For the text-containing cell, return its midpoint in (x, y) coordinate format. 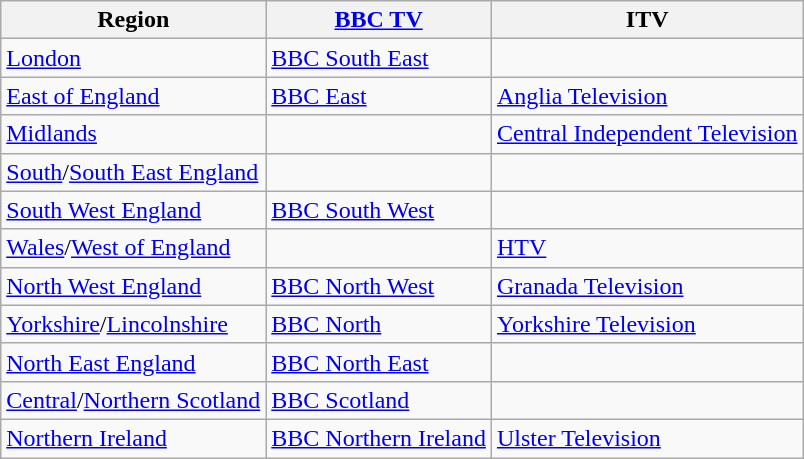
North East England (134, 362)
London (134, 58)
BBC South West (379, 210)
BBC Scotland (379, 400)
Yorkshire Television (647, 324)
BBC North West (379, 286)
Wales/West of England (134, 248)
South/South East England (134, 172)
ITV (647, 20)
East of England (134, 96)
Midlands (134, 134)
Yorkshire/Lincolnshire (134, 324)
BBC North (379, 324)
BBC North East (379, 362)
BBC TV (379, 20)
Northern Ireland (134, 438)
BBC Northern Ireland (379, 438)
Granada Television (647, 286)
BBC East (379, 96)
Central Independent Television (647, 134)
Central/Northern Scotland (134, 400)
Region (134, 20)
HTV (647, 248)
South West England (134, 210)
North West England (134, 286)
Anglia Television (647, 96)
Ulster Television (647, 438)
BBC South East (379, 58)
